Locate the cell with the specified text and output its (x, y) center coordinate. 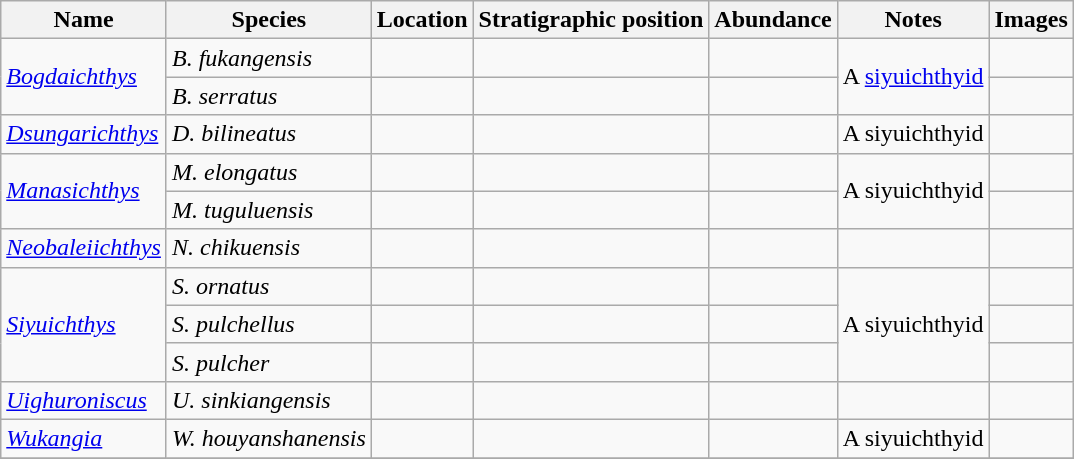
Location (422, 20)
Species (268, 20)
Uighuroniscus (84, 400)
S. pulchellus (268, 324)
U. sinkiangensis (268, 400)
D. bilineatus (268, 134)
M. tuguluensis (268, 210)
Abundance (773, 20)
N. chikuensis (268, 248)
B. fukangensis (268, 58)
Bogdaichthys (84, 77)
W. houyanshanensis (268, 438)
Manasichthys (84, 191)
Siyuichthys (84, 324)
Stratigraphic position (591, 20)
B. serratus (268, 96)
S. ornatus (268, 286)
S. pulcher (268, 362)
Images (1031, 20)
Name (84, 20)
Dsungarichthys (84, 134)
Notes (913, 20)
Wukangia (84, 438)
M. elongatus (268, 172)
Neobaleiichthys (84, 248)
